Determine the (x, y) coordinate at the center of the cell enclosing the given text.  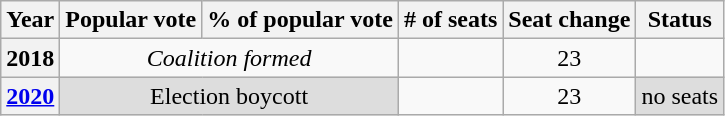
% of popular vote (300, 20)
Popular vote (131, 20)
2018 (30, 58)
Status (680, 20)
no seats (680, 96)
Coalition formed (230, 58)
Election boycott (230, 96)
2020 (30, 96)
Seat change (570, 20)
# of seats (450, 20)
Year (30, 20)
